Identify which cell holds the provided text, then report its [X, Y] central coordinate. 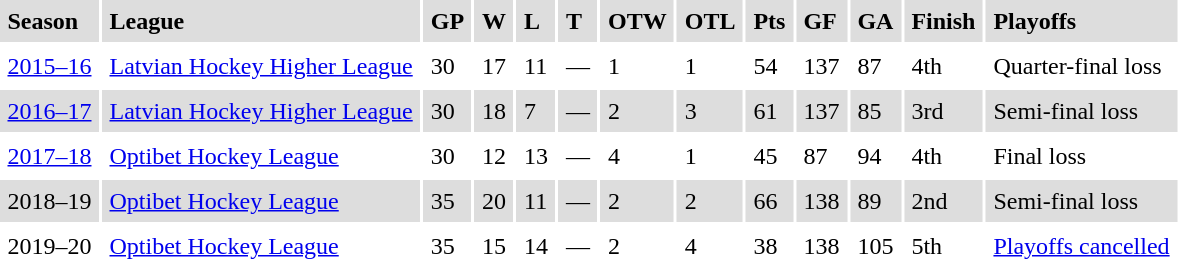
66 [770, 201]
GF [822, 21]
85 [876, 111]
2nd [944, 201]
OTW [638, 21]
League [261, 21]
61 [770, 111]
138 [822, 201]
3 [710, 111]
20 [494, 201]
13 [536, 156]
Final loss [1082, 156]
7 [536, 111]
89 [876, 201]
L [536, 21]
94 [876, 156]
45 [770, 156]
3rd [944, 111]
Quarter-final loss [1082, 66]
2018–19 [50, 201]
17 [494, 66]
35 [447, 201]
GA [876, 21]
Pts [770, 21]
Playoffs [1082, 21]
2015–16 [50, 66]
2017–18 [50, 156]
18 [494, 111]
OTL [710, 21]
12 [494, 156]
GP [447, 21]
W [494, 21]
54 [770, 66]
Season [50, 21]
4 [638, 156]
Finish [944, 21]
T [578, 21]
2016–17 [50, 111]
